Scan for the cell matching the given text and deliver its [X, Y] coordinate at center. 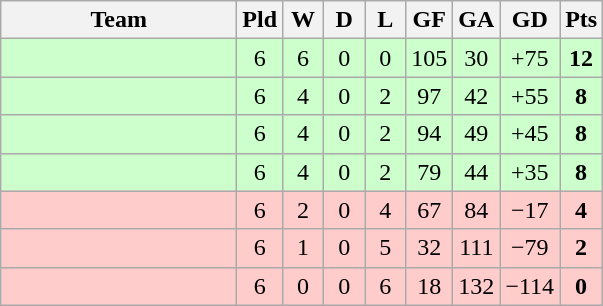
−17 [530, 210]
1 [304, 248]
44 [476, 172]
12 [582, 58]
42 [476, 96]
Pts [582, 20]
49 [476, 134]
84 [476, 210]
D [344, 20]
94 [430, 134]
132 [476, 286]
105 [430, 58]
Team [119, 20]
5 [386, 248]
111 [476, 248]
Pld [260, 20]
+35 [530, 172]
30 [476, 58]
GD [530, 20]
67 [430, 210]
−79 [530, 248]
+75 [530, 58]
32 [430, 248]
+45 [530, 134]
18 [430, 286]
L [386, 20]
GA [476, 20]
W [304, 20]
GF [430, 20]
79 [430, 172]
−114 [530, 286]
97 [430, 96]
+55 [530, 96]
